Return [x, y] of the center of cell containing provided text 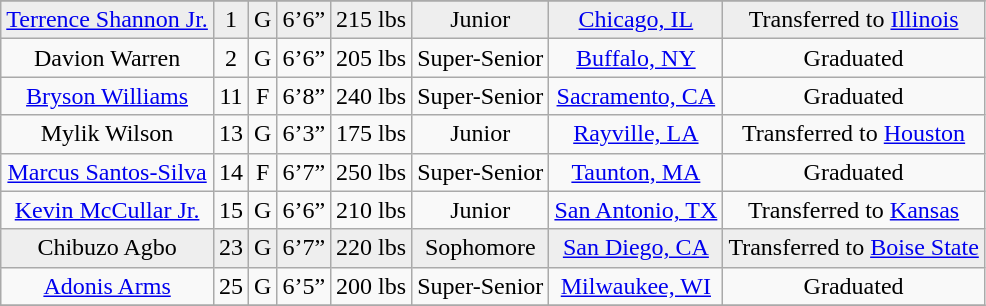
Bryson Williams [108, 96]
6’5” [304, 286]
220 lbs [372, 248]
205 lbs [372, 58]
Sacramento, CA [636, 96]
200 lbs [372, 286]
Terrence Shannon Jr. [108, 20]
Milwaukee, WI [636, 286]
210 lbs [372, 210]
23 [230, 248]
175 lbs [372, 134]
15 [230, 210]
Buffalo, NY [636, 58]
6’8” [304, 96]
6’3” [304, 134]
San Antonio, TX [636, 210]
Marcus Santos-Silva [108, 172]
11 [230, 96]
2 [230, 58]
Davion Warren [108, 58]
Transferred to Houston [854, 134]
San Diego, CA [636, 248]
Transferred to Kansas [854, 210]
Transferred to Illinois [854, 20]
Mylik Wilson [108, 134]
Kevin McCullar Jr. [108, 210]
240 lbs [372, 96]
Chicago, IL [636, 20]
25 [230, 286]
250 lbs [372, 172]
1 [230, 20]
Rayville, LA [636, 134]
Sophomore [480, 248]
Transferred to Boise State [854, 248]
Chibuzo Agbo [108, 248]
215 lbs [372, 20]
13 [230, 134]
Taunton, MA [636, 172]
14 [230, 172]
Adonis Arms [108, 286]
